Pinpoint the cell where the given text exists, returning its [x, y] midpoint coordinate. 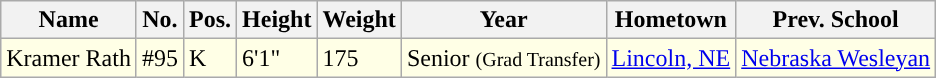
Senior (Grad Transfer) [504, 58]
175 [359, 58]
Hometown [671, 20]
No. [160, 20]
Lincoln, NE [671, 58]
Prev. School [836, 20]
Nebraska Wesleyan [836, 58]
Height [277, 20]
6'1" [277, 58]
Kramer Rath [69, 58]
K [210, 58]
#95 [160, 58]
Weight [359, 20]
Year [504, 20]
Pos. [210, 20]
Name [69, 20]
